Provide the [x, y] coordinate of the cell's center where the given text is located.  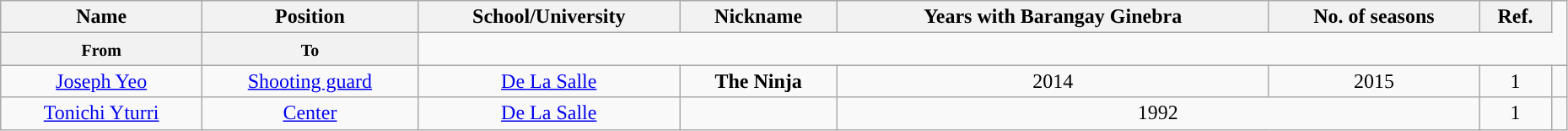
1992 [1158, 113]
Ref. [1516, 17]
To [310, 49]
Center [310, 113]
Shooting guard [310, 81]
Years with Barangay Ginebra [1053, 17]
From [101, 49]
Nickname [758, 17]
Position [310, 17]
2014 [1053, 81]
Name [101, 17]
Tonichi Yturri [101, 113]
Joseph Yeo [101, 81]
2015 [1373, 81]
No. of seasons [1373, 17]
School/University [548, 17]
The Ninja [758, 81]
